Return (x, y) of the center of cell containing provided text 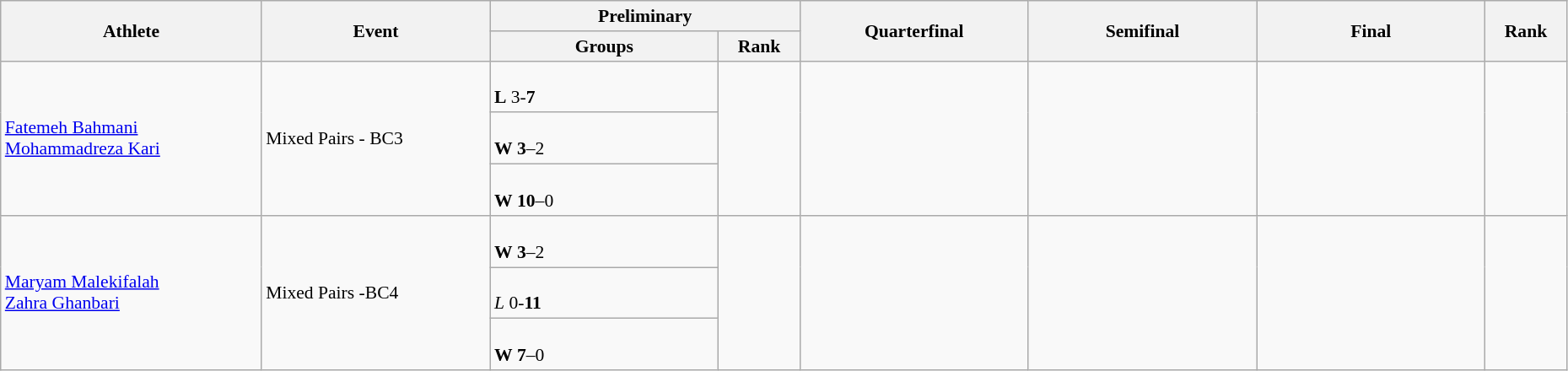
L 0-11 (604, 293)
Athlete (132, 30)
Event (376, 30)
Fatemeh BahmaniMohammadreza Kari (132, 138)
W 7–0 (604, 344)
Mixed Pairs -BC4 (376, 293)
Final (1371, 30)
Mixed Pairs - BC3 (376, 138)
Semifinal (1142, 30)
L 3-7 (604, 86)
W 10–0 (604, 191)
Quarterfinal (914, 30)
Preliminary (644, 16)
Groups (604, 46)
Maryam MalekifalahZahra Ghanbari (132, 293)
